Output the (X, Y) coordinate of the center of the cell containing the given text.  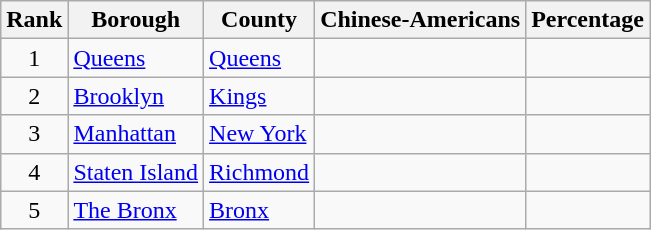
Borough (136, 20)
County (260, 20)
The Bronx (136, 210)
4 (34, 172)
Bronx (260, 210)
Rank (34, 20)
Chinese-Americans (420, 20)
5 (34, 210)
1 (34, 58)
Manhattan (136, 134)
2 (34, 96)
New York (260, 134)
3 (34, 134)
Brooklyn (136, 96)
Percentage (588, 20)
Richmond (260, 172)
Staten Island (136, 172)
Kings (260, 96)
